Determine the (X, Y) coordinate at the center of the cell enclosing the given text.  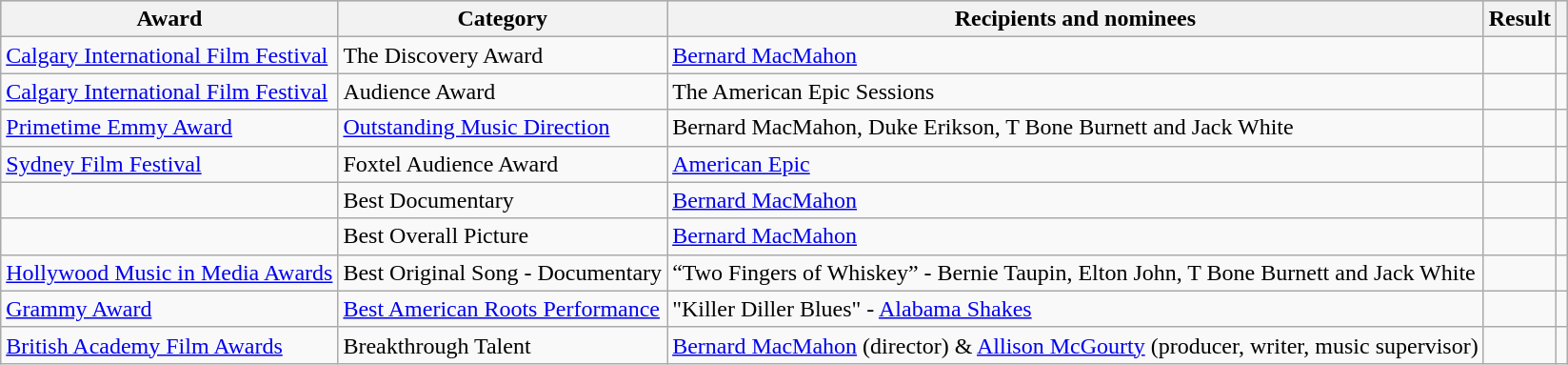
Primetime Emmy Award (169, 128)
"Killer Diller Blues" - Alabama Shakes (1076, 309)
The Discovery Award (503, 55)
British Academy Film Awards (169, 345)
Grammy Award (169, 309)
Best American Roots Performance (503, 309)
American Epic (1076, 164)
Audience Award (503, 91)
Result (1519, 19)
Recipients and nominees (1076, 19)
Breakthrough Talent (503, 345)
Award (169, 19)
Foxtel Audience Award (503, 164)
Bernard MacMahon (director) & Allison McGourty (producer, writer, music supervisor) (1076, 345)
Bernard MacMahon, Duke Erikson, T Bone Burnett and Jack White (1076, 128)
Best Overall Picture (503, 236)
Outstanding Music Direction (503, 128)
Best Original Song - Documentary (503, 273)
“Two Fingers of Whiskey” - Bernie Taupin, Elton John, T Bone Burnett and Jack White (1076, 273)
The American Epic Sessions (1076, 91)
Hollywood Music in Media Awards (169, 273)
Sydney Film Festival (169, 164)
Category (503, 19)
Best Documentary (503, 200)
